Determine the [x, y] coordinate at the center of the cell enclosing the given text.  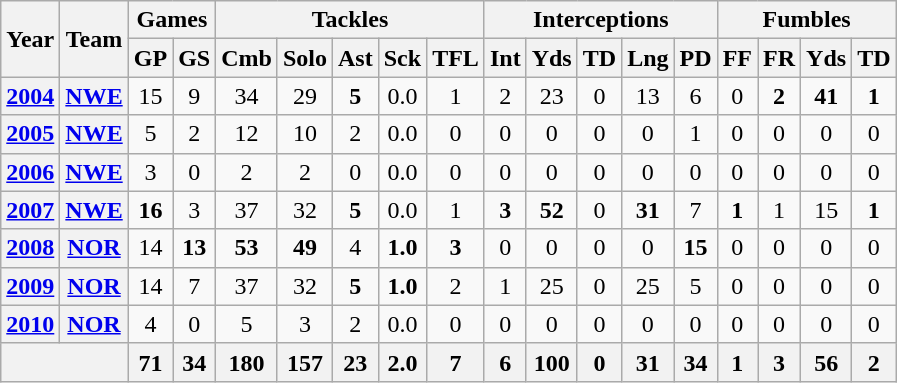
16 [150, 210]
157 [304, 362]
Interceptions [600, 20]
Tackles [350, 20]
Year [30, 39]
9 [194, 96]
Games [172, 20]
52 [552, 210]
FF [737, 58]
29 [304, 96]
10 [304, 134]
GP [150, 58]
2005 [30, 134]
53 [247, 248]
2008 [30, 248]
Solo [304, 58]
2006 [30, 172]
49 [304, 248]
2007 [30, 210]
GS [194, 58]
FR [780, 58]
12 [247, 134]
2009 [30, 286]
Team [94, 39]
Fumbles [806, 20]
Lng [648, 58]
2010 [30, 324]
41 [826, 96]
TFL [456, 58]
PD [696, 58]
71 [150, 362]
2.0 [402, 362]
56 [826, 362]
2004 [30, 96]
Int [505, 58]
180 [247, 362]
Ast [356, 58]
Sck [402, 58]
100 [552, 362]
Cmb [247, 58]
